Identify which cell holds the provided text, then report its (x, y) central coordinate. 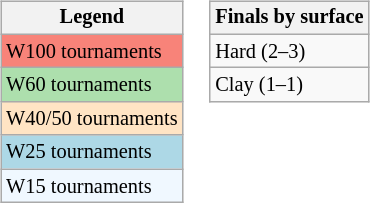
Finals by surface (289, 18)
W25 tournaments (92, 152)
Clay (1–1) (289, 85)
Legend (92, 18)
W15 tournaments (92, 186)
W40/50 tournaments (92, 119)
W100 tournaments (92, 51)
Hard (2–3) (289, 51)
W60 tournaments (92, 85)
